Pinpoint the cell where the given text exists, returning its [X, Y] midpoint coordinate. 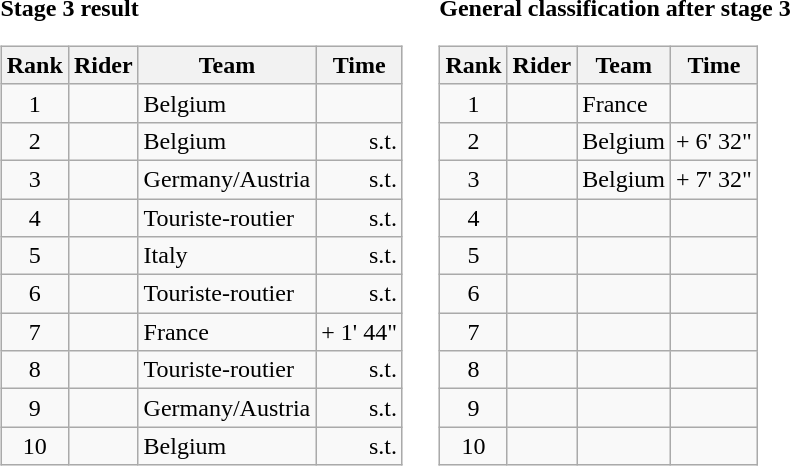
Italy [227, 256]
+ 7' 32" [714, 179]
+ 6' 32" [714, 141]
+ 1' 44" [360, 332]
